From the cell containing the given text, extract its center point as [x, y] coordinate. 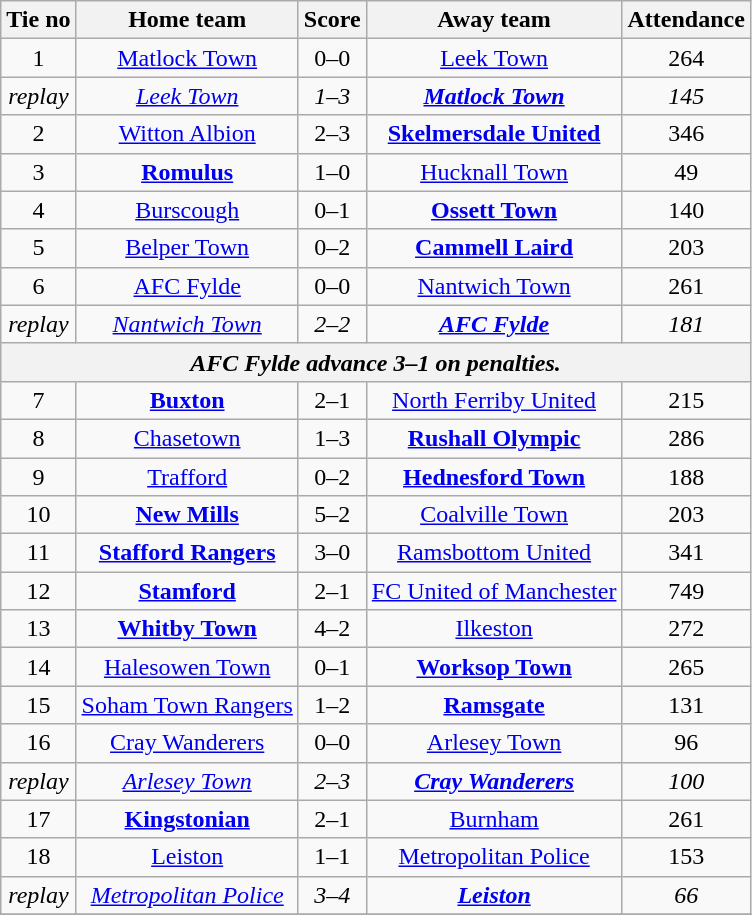
Ilkeston [494, 629]
1–1 [332, 857]
13 [38, 629]
New Mills [187, 515]
145 [686, 96]
Hucknall Town [494, 172]
Kingstonian [187, 819]
2–2 [332, 324]
4 [38, 210]
131 [686, 705]
Home team [187, 20]
5 [38, 248]
7 [38, 400]
15 [38, 705]
188 [686, 477]
265 [686, 667]
Rushall Olympic [494, 438]
1–0 [332, 172]
Whitby Town [187, 629]
749 [686, 591]
16 [38, 743]
11 [38, 553]
Trafford [187, 477]
5–2 [332, 515]
FC United of Manchester [494, 591]
Halesowen Town [187, 667]
Coalville Town [494, 515]
215 [686, 400]
Ramsgate [494, 705]
3–0 [332, 553]
8 [38, 438]
6 [38, 286]
49 [686, 172]
3 [38, 172]
4–2 [332, 629]
96 [686, 743]
Hednesford Town [494, 477]
140 [686, 210]
264 [686, 58]
Ossett Town [494, 210]
3–4 [332, 895]
North Ferriby United [494, 400]
Away team [494, 20]
Stafford Rangers [187, 553]
Stamford [187, 591]
Attendance [686, 20]
346 [686, 134]
153 [686, 857]
Burscough [187, 210]
66 [686, 895]
Chasetown [187, 438]
100 [686, 781]
Ramsbottom United [494, 553]
Witton Albion [187, 134]
Cammell Laird [494, 248]
181 [686, 324]
272 [686, 629]
Worksop Town [494, 667]
Burnham [494, 819]
18 [38, 857]
14 [38, 667]
Buxton [187, 400]
Soham Town Rangers [187, 705]
1 [38, 58]
17 [38, 819]
Romulus [187, 172]
AFC Fylde advance 3–1 on penalties. [376, 362]
Score [332, 20]
9 [38, 477]
Tie no [38, 20]
1–2 [332, 705]
Belper Town [187, 248]
286 [686, 438]
10 [38, 515]
2 [38, 134]
Skelmersdale United [494, 134]
341 [686, 553]
12 [38, 591]
